Return the (X, Y) coordinate for the center point of the cell that contains the specified text.  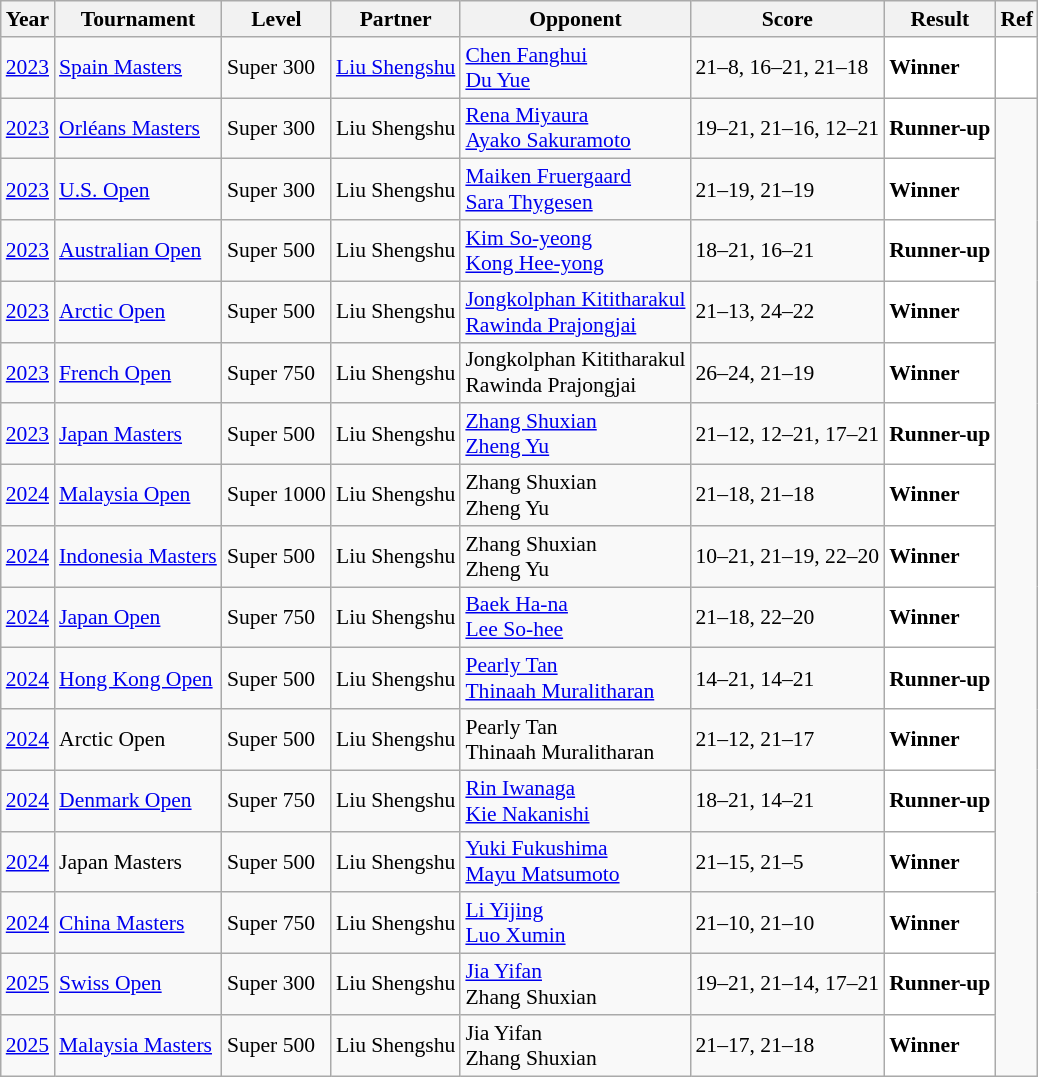
Super 1000 (276, 496)
Swiss Open (138, 984)
French Open (138, 372)
21–12, 12–21, 17–21 (788, 434)
Hong Kong Open (138, 678)
10–21, 21–19, 22–20 (788, 556)
Level (276, 19)
Malaysia Open (138, 496)
Tournament (138, 19)
Yuki Fukushima Mayu Matsumoto (575, 862)
21–15, 21–5 (788, 862)
18–21, 14–21 (788, 800)
Score (788, 19)
Australian Open (138, 250)
Result (940, 19)
21–12, 21–17 (788, 740)
Chen Fanghui Du Yue (575, 68)
Malaysia Masters (138, 1046)
21–10, 21–10 (788, 924)
Rin Iwanaga Kie Nakanishi (575, 800)
26–24, 21–19 (788, 372)
Ref (1016, 19)
18–21, 16–21 (788, 250)
Partner (396, 19)
19–21, 21–16, 12–21 (788, 128)
Indonesia Masters (138, 556)
21–13, 24–22 (788, 312)
Rena Miyaura Ayako Sakuramoto (575, 128)
Kim So-yeong Kong Hee-yong (575, 250)
14–21, 14–21 (788, 678)
Japan Open (138, 618)
21–19, 21–19 (788, 190)
Opponent (575, 19)
Li Yijing Luo Xumin (575, 924)
19–21, 21–14, 17–21 (788, 984)
21–8, 16–21, 21–18 (788, 68)
Year (28, 19)
21–17, 21–18 (788, 1046)
Denmark Open (138, 800)
Orléans Masters (138, 128)
21–18, 22–20 (788, 618)
Spain Masters (138, 68)
China Masters (138, 924)
Maiken Fruergaard Sara Thygesen (575, 190)
21–18, 21–18 (788, 496)
Baek Ha-na Lee So-hee (575, 618)
U.S. Open (138, 190)
